Provide the (x, y) coordinate of the cell's center where the given text is located.  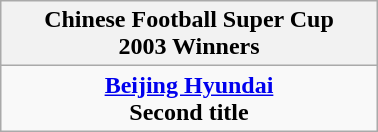
Chinese Football Super Cup 2003 Winners (189, 34)
Beijing HyundaiSecond title (189, 98)
